Scan for the cell matching the given text and deliver its [X, Y] coordinate at center. 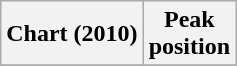
Chart (2010) [72, 34]
Peak position [189, 34]
